Detect which cell encompasses the target text, then output its [x, y] center coordinate. 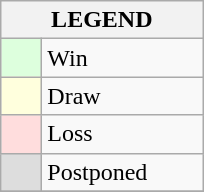
Draw [122, 96]
Postponed [122, 172]
Loss [122, 134]
LEGEND [102, 20]
Win [122, 58]
